Capture the cell that displays the provided text and extract its (X, Y) central coordinate. 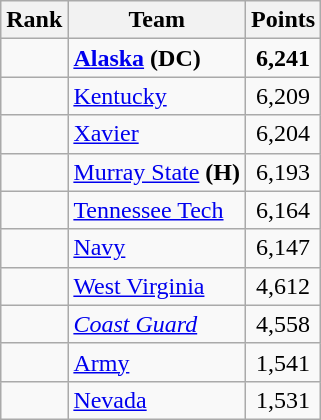
Kentucky (157, 96)
4,612 (284, 286)
Nevada (157, 400)
6,193 (284, 172)
1,531 (284, 400)
6,209 (284, 96)
Team (157, 20)
Points (284, 20)
6,204 (284, 134)
Navy (157, 248)
Murray State (H) (157, 172)
4,558 (284, 324)
6,241 (284, 58)
6,164 (284, 210)
6,147 (284, 248)
Army (157, 362)
1,541 (284, 362)
Rank (34, 20)
Alaska (DC) (157, 58)
West Virginia (157, 286)
Tennessee Tech (157, 210)
Xavier (157, 134)
Coast Guard (157, 324)
